Pinpoint the cell where the given text exists, returning its [x, y] midpoint coordinate. 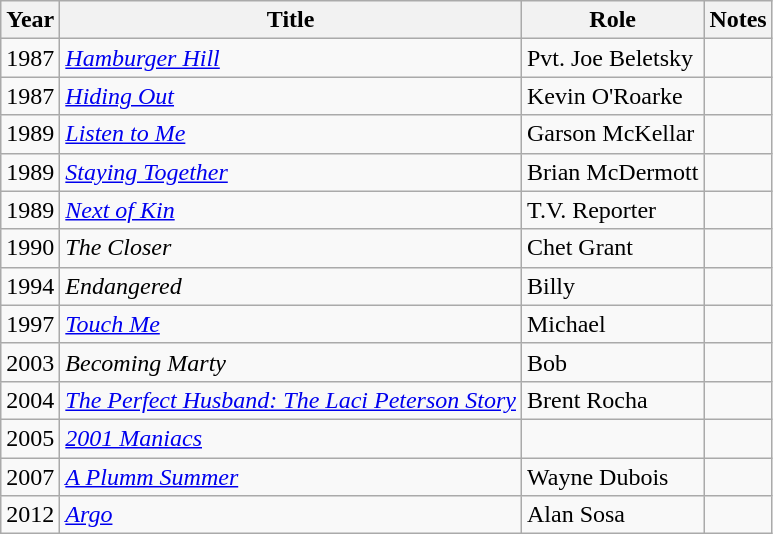
Alan Sosa [612, 515]
2004 [30, 400]
Argo [291, 515]
The Closer [291, 248]
Brian McDermott [612, 172]
Wayne Dubois [612, 477]
Michael [612, 324]
Touch Me [291, 324]
T.V. Reporter [612, 210]
Becoming Marty [291, 362]
Year [30, 20]
Chet Grant [612, 248]
Hiding Out [291, 96]
Listen to Me [291, 134]
Pvt. Joe Beletsky [612, 58]
Kevin O'Roarke [612, 96]
2003 [30, 362]
Staying Together [291, 172]
Notes [738, 20]
Title [291, 20]
Billy [612, 286]
1990 [30, 248]
Role [612, 20]
A Plumm Summer [291, 477]
2007 [30, 477]
Endangered [291, 286]
1994 [30, 286]
1997 [30, 324]
Brent Rocha [612, 400]
Bob [612, 362]
Hamburger Hill [291, 58]
2001 Maniacs [291, 438]
Next of Kin [291, 210]
2005 [30, 438]
2012 [30, 515]
The Perfect Husband: The Laci Peterson Story [291, 400]
Garson McKellar [612, 134]
